Output the [X, Y] coordinate of the center of the cell containing the given text.  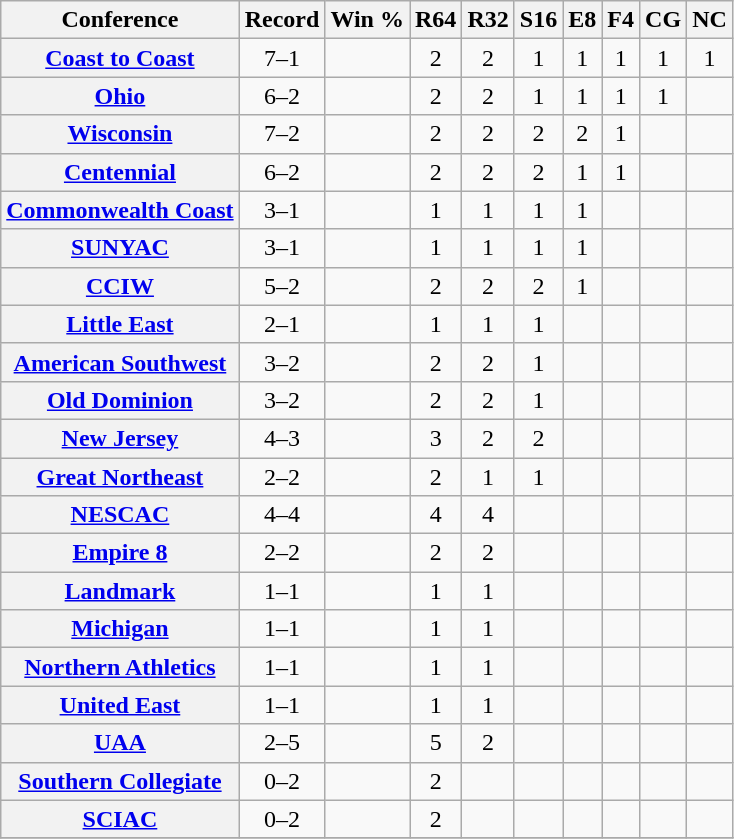
Old Dominion [120, 400]
NESCAC [120, 515]
Landmark [120, 591]
F4 [621, 20]
E8 [582, 20]
5 [436, 743]
S16 [538, 20]
Conference [120, 20]
7–2 [282, 134]
Michigan [120, 629]
SUNYAC [120, 248]
CG [664, 20]
Northern Athletics [120, 667]
R32 [488, 20]
New Jersey [120, 438]
CCIW [120, 286]
Ohio [120, 96]
UAA [120, 743]
Great Northeast [120, 477]
Southern Collegiate [120, 781]
Empire 8 [120, 553]
4–3 [282, 438]
Centennial [120, 172]
American Southwest [120, 362]
Win % [368, 20]
2–1 [282, 324]
NC [710, 20]
3 [436, 438]
Coast to Coast [120, 58]
5–2 [282, 286]
2–5 [282, 743]
7–1 [282, 58]
Record [282, 20]
Wisconsin [120, 134]
4–4 [282, 515]
United East [120, 705]
Little East [120, 324]
SCIAC [120, 819]
R64 [436, 20]
Commonwealth Coast [120, 210]
